Pinpoint the cell where the given text exists, returning its (X, Y) midpoint coordinate. 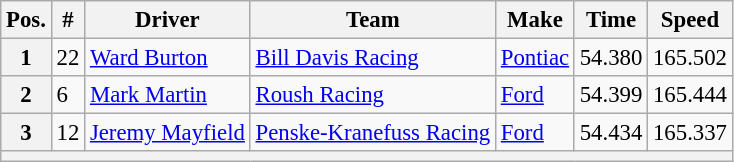
3 (26, 133)
2 (26, 95)
165.502 (690, 58)
Driver (168, 20)
# (68, 20)
54.380 (610, 58)
54.399 (610, 95)
12 (68, 133)
Mark Martin (168, 95)
Make (534, 20)
Team (372, 20)
165.444 (690, 95)
54.434 (610, 133)
1 (26, 58)
Jeremy Mayfield (168, 133)
6 (68, 95)
Speed (690, 20)
Time (610, 20)
Roush Racing (372, 95)
Ward Burton (168, 58)
Pos. (26, 20)
22 (68, 58)
165.337 (690, 133)
Pontiac (534, 58)
Bill Davis Racing (372, 58)
Penske-Kranefuss Racing (372, 133)
